For the text-containing cell, return its midpoint in [x, y] coordinate format. 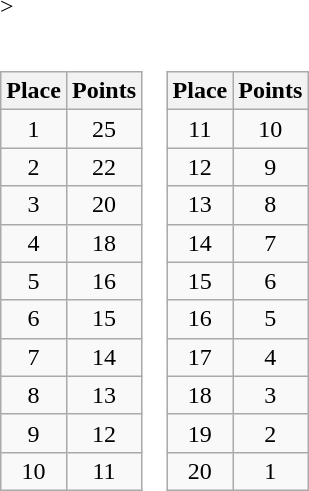
22 [104, 167]
19 [200, 433]
25 [104, 129]
17 [200, 357]
